Determine the (x, y) coordinate at the center of the cell enclosing the given text.  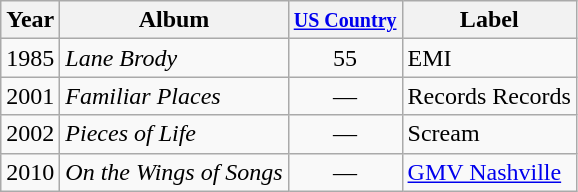
Album (174, 20)
1985 (30, 58)
Scream (489, 134)
Familiar Places (174, 96)
Label (489, 20)
On the Wings of Songs (174, 172)
2002 (30, 134)
Pieces of Life (174, 134)
55 (345, 58)
US Country (345, 20)
2001 (30, 96)
Year (30, 20)
GMV Nashville (489, 172)
Lane Brody (174, 58)
EMI (489, 58)
Records Records (489, 96)
2010 (30, 172)
